Detect which cell encompasses the target text, then output its [X, Y] center coordinate. 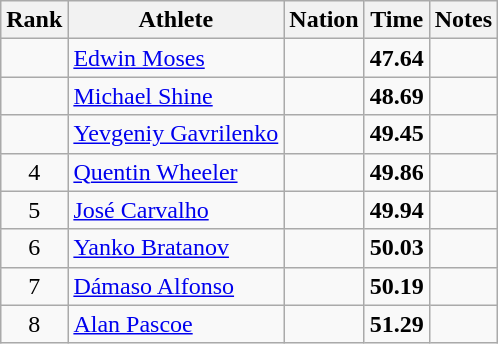
Michael Shine [176, 96]
José Carvalho [176, 210]
Edwin Moses [176, 58]
Nation [324, 20]
49.94 [396, 210]
6 [34, 248]
Quentin Wheeler [176, 172]
51.29 [396, 324]
4 [34, 172]
Yevgeniy Gavrilenko [176, 134]
Yanko Bratanov [176, 248]
Alan Pascoe [176, 324]
49.45 [396, 134]
49.86 [396, 172]
50.19 [396, 286]
47.64 [396, 58]
Athlete [176, 20]
5 [34, 210]
50.03 [396, 248]
Notes [463, 20]
Time [396, 20]
48.69 [396, 96]
Rank [34, 20]
Dámaso Alfonso [176, 286]
7 [34, 286]
8 [34, 324]
